Return (x, y) of the center of cell containing provided text 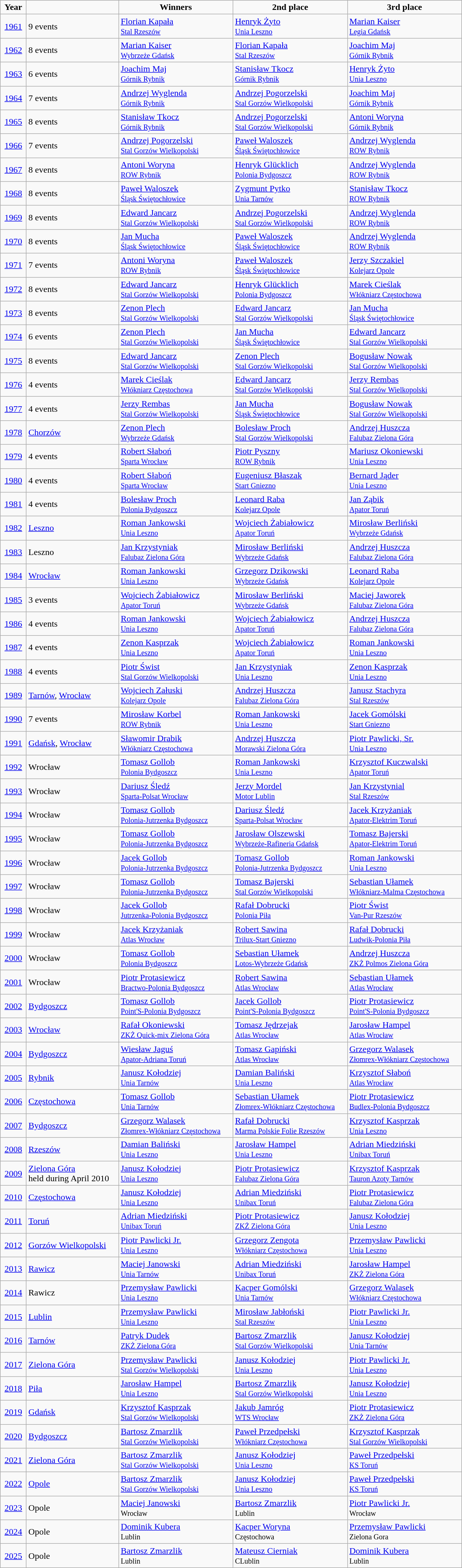
Tomasz Gapiński Atlas Wrocław (290, 1053)
Grzegorz WalasekWłókniarz Częstochowa (404, 1293)
Krzysztof Słaboń Atlas Wrocław (404, 1078)
1997 (13, 887)
2000 (13, 958)
Mirosław Korbel ROW Rybnik (176, 719)
9 events (73, 26)
2017 (13, 1364)
1965 (13, 122)
Janusz Stachyra Stal Rzeszów (404, 696)
Sławomir Drabik Włókniarz Częstochowa (176, 743)
Marian Kaiser Wybrzeże Gdańsk (176, 50)
Krzysztof Kasprzak Tauron Azoty Tarnów (404, 1173)
Gdańsk, Wrocław (73, 743)
1985 (13, 599)
Piotr Świst Stal Gorzów Wielkopolski (176, 671)
2004 (13, 1053)
1982 (13, 528)
1991 (13, 743)
Andrzej Huszcza ZKŻ Polmos Zielona Góra (404, 958)
1996 (13, 862)
Krzysztof Kuczwalski Apator Toruń (404, 767)
Rzeszów (73, 1150)
Toruń (73, 1221)
Piotr Protasiewicz Budlex-Polonia Bydgoszcz (404, 1102)
1987 (13, 647)
2011 (13, 1221)
Wojciech Załuski Kolejarz Opole (176, 696)
2015 (13, 1316)
Mateusz CierniakCLublin (290, 1556)
Jarosław HampelUnia Leszno (176, 1388)
Jacek Gomólski Start Gniezno (404, 719)
Bolesław Proch Polonia Bydgoszcz (176, 504)
1992 (13, 767)
Maciej JanowskiUnia Tarnów (176, 1269)
Jerzy Szczakiel Kolejarz Opole (404, 265)
Gdańsk (73, 1412)
1995 (13, 839)
1968 (13, 193)
Andrzej Huszcza Morawski Zielona Góra (290, 743)
Jan Krzystyniak Unia Leszno (290, 671)
2009 (13, 1173)
Stanisław Tkocz ROW Rybnik (404, 193)
1978 (13, 433)
Grzegorz Dzikowski Wybrzeże Gdańsk (290, 576)
1976 (13, 385)
Wiesław Jaguś Apator-Adriana Toruń (176, 1053)
Rafał Dobrucki Marma Polskie Folie Rzeszów (290, 1125)
Kacper WorynaCzęstochowa (290, 1532)
1977 (13, 408)
Janusz Kołodziej Unia Tarnów (176, 1078)
2021 (13, 1460)
2007 (13, 1125)
2020 (13, 1436)
Antoni Woryna Górnik Rybnik (404, 122)
Rafał Dobrucki Ludwik-Polonia Piła (404, 934)
1971 (13, 265)
2001 (13, 982)
Tomasz Gollob Unia Tarnów (176, 1102)
Tomasz Gollob Point'S-Polonia Bydgoszcz (176, 1006)
Piotr Protasiewicz Point'S-Polonia Bydgoszcz (404, 1006)
1990 (13, 719)
Eugeniusz Błaszak Start Gniezno (290, 480)
Year (13, 7)
Maciej JanowskiWrocław (176, 1508)
Maciej Jaworek Falubaz Zielona Góra (404, 599)
Sebastian Ułamek Lotos-Wybrzeże Gdańsk (290, 958)
1993 (13, 791)
1979 (13, 456)
1998 (13, 910)
Jerzy Mordel Motor Lublin (290, 791)
1967 (13, 170)
Andrzej Wyglenda Górnik Rybnik (176, 98)
Jan Krzystynial Stal Rzeszów (404, 791)
2012 (13, 1245)
Zielona Góraheld during April 2010 (73, 1173)
2nd place (290, 7)
Bolesław Proch Stal Gorzów Wielkopolski (290, 433)
Jan Ząbik Apator Toruń (404, 504)
Tomasz Jędrzejak Atlas Wrocław (290, 1030)
Jacek Gollob Polonia-Jutrzenka Bydgoszcz (176, 862)
Janusz KołodziejUnia Tarnów (404, 1341)
1994 (13, 815)
Bernard Jąder Unia Leszno (404, 480)
1970 (13, 241)
1999 (13, 934)
Tomasz Bajerski Stal Gorzów Wielkopolski (290, 887)
Zenon Plech Wybrzeże Gdańsk (176, 433)
1975 (13, 361)
Sebastian Ułamek Atlas Wrocław (404, 982)
2016 (13, 1341)
2019 (13, 1412)
1969 (13, 217)
Sebastian Ułamek Włókniarz-Malma Częstochowa (404, 887)
Krzysztof Kasprzak Unia Leszno (404, 1125)
1974 (13, 337)
Przemysław PawlickiStal Gorzów Wielkopolski (176, 1364)
Jacek Krzyżaniak Apator-Elektrim Toruń (404, 815)
1986 (13, 624)
2025 (13, 1556)
1973 (13, 313)
Jacek Gollob Jutrzenka-Polonia Bydgoszcz (176, 910)
Mariusz Okoniewski Unia Leszno (404, 456)
Rafał Okoniewski ZKŻ Quick-mix Zielona Góra (176, 1030)
1961 (13, 26)
2022 (13, 1484)
1984 (13, 576)
Jarosław HampelZKŻ Zielona Góra (404, 1269)
Tarnów, Wrocław (73, 696)
1962 (13, 50)
Zygmunt Pytko Unia Tarnów (290, 193)
Kacper GomólskiUnia Tarnów (290, 1293)
Winners (176, 7)
Piotr Świst Van-Pur Rzeszów (404, 910)
Lublin (73, 1316)
1963 (13, 74)
1989 (13, 696)
Przemysław PawlickiZielona Gora (404, 1532)
Tarnów (73, 1341)
Mirosław JabłońskiStal Rzeszów (290, 1316)
3 events (73, 599)
Robert Sawina Trilux-Start Gniezno (290, 934)
1981 (13, 504)
Grzegorz ZengotaWłókniarz Częstochowa (290, 1245)
2006 (13, 1102)
Piła (73, 1388)
Gorzów Wielkopolski (73, 1245)
1988 (13, 671)
2003 (13, 1030)
1980 (13, 480)
Sebastian Ułamek Złomrex-Włókniarz Częstochowa (290, 1102)
2008 (13, 1150)
Tomasz Bajerski Apator-Elektrim Toruń (404, 839)
Piotr Pawlicki, Sr. Unia Leszno (404, 743)
3rd place (404, 7)
Jarosław Hampel Unia Leszno (290, 1150)
1966 (13, 145)
Jakub JamrógWTS Wrocław (290, 1412)
Jarosław Olszewski Wybrzeże-Rafineria Gdańsk (290, 839)
Marian Kaiser Legia Gdańsk (404, 26)
Jacek Gollob Point'S-Polonia Bydgoszcz (290, 1006)
Patryk DudekZKŻ Zielona Góra (176, 1341)
Rafał Dobrucki Polonia Piła (290, 910)
2023 (13, 1508)
2002 (13, 1006)
1972 (13, 289)
Piotr Pawlicki Jr.Wrocław (404, 1508)
Piotr Pyszny ROW Rybnik (290, 456)
Robert Sawina Atlas Wrocław (290, 982)
Paweł PrzedpełskiWłókniarz Częstochowa (290, 1436)
Rybnik (73, 1078)
2005 (13, 1078)
2013 (13, 1269)
Jarosław Hampel Atlas Wrocław (404, 1030)
2014 (13, 1293)
Jacek Krzyżaniak Atlas Wrocław (176, 934)
2018 (13, 1388)
1964 (13, 98)
Chorzów (73, 433)
2024 (13, 1532)
Piotr Protasiewicz Bractwo-Polonia Bydgoszcz (176, 982)
Jan Krzystyniak Falubaz Zielona Góra (176, 552)
2010 (13, 1197)
1983 (13, 552)
